Capture the cell that displays the provided text and extract its [x, y] central coordinate. 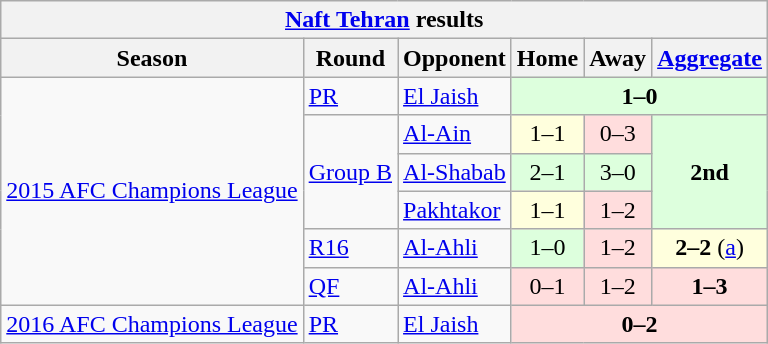
0–3 [618, 134]
Round [350, 58]
3–0 [618, 172]
0–1 [547, 286]
2nd [710, 172]
R16 [350, 248]
Season [152, 58]
Al-Ain [455, 134]
Home [547, 58]
0–2 [639, 324]
2–2 (a) [710, 248]
Aggregate [710, 58]
Away [618, 58]
2–1 [547, 172]
Al-Shabab [455, 172]
2016 AFC Champions League [152, 324]
Opponent [455, 58]
Pakhtakor [455, 210]
2015 AFC Champions League [152, 191]
1–3 [710, 286]
QF [350, 286]
Naft Tehran results [384, 20]
Group B [350, 172]
